From the cell containing the given text, extract its center point as (x, y) coordinate. 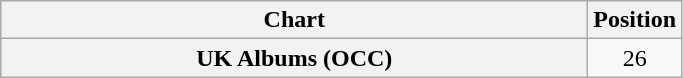
26 (635, 58)
Chart (294, 20)
UK Albums (OCC) (294, 58)
Position (635, 20)
